Output the [X, Y] coordinate of the center of the cell containing the given text.  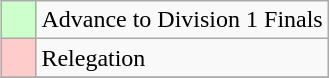
Relegation [182, 58]
Advance to Division 1 Finals [182, 20]
